Scan for the cell matching the given text and deliver its [x, y] coordinate at center. 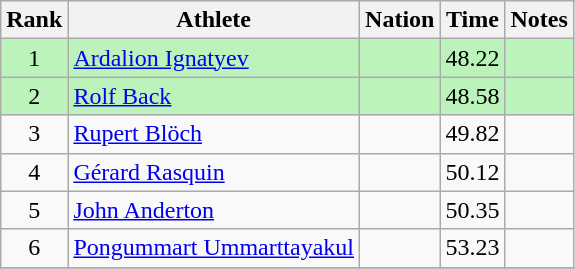
Rank [34, 20]
6 [34, 248]
Nation [400, 20]
Ardalion Ignatyev [214, 58]
50.12 [472, 172]
5 [34, 210]
2 [34, 96]
48.22 [472, 58]
1 [34, 58]
Rupert Blöch [214, 134]
Gérard Rasquin [214, 172]
3 [34, 134]
Rolf Back [214, 96]
50.35 [472, 210]
Pongummart Ummarttayakul [214, 248]
Athlete [214, 20]
4 [34, 172]
Notes [539, 20]
Time [472, 20]
48.58 [472, 96]
John Anderton [214, 210]
53.23 [472, 248]
49.82 [472, 134]
